Capture the cell that displays the provided text and extract its [x, y] central coordinate. 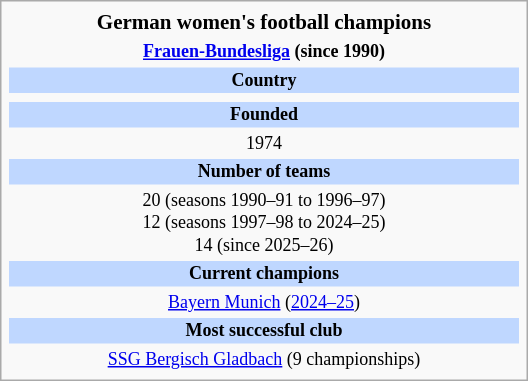
Frauen-Bundesliga (since 1990) [264, 52]
20 (seasons 1990–91 to 1996–97)12 (seasons 1997–98 to 2024–25)14 (since 2025–26) [264, 223]
Founded [264, 115]
Bayern Munich (2024–25) [264, 303]
Current champions [264, 274]
Country [264, 81]
1974 [264, 144]
SSG Bergisch Gladbach (9 championships) [264, 360]
Most successful club [264, 331]
Number of teams [264, 172]
German women's football champions [264, 22]
